Output the [x, y] coordinate of the center of the cell containing the given text.  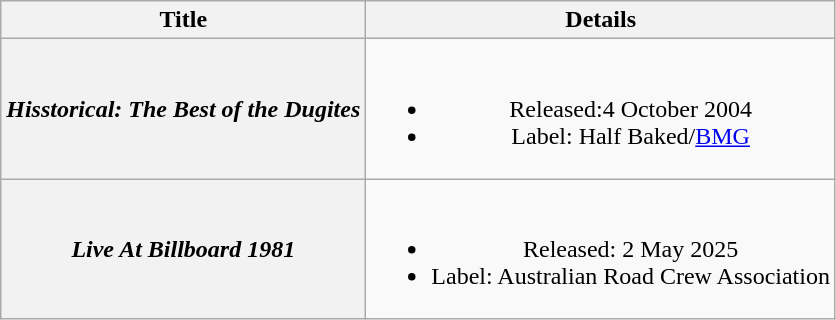
Released:4 October 2004Label: Half Baked/BMG [601, 109]
Hisstorical: The Best of the Dugites [184, 109]
Title [184, 20]
Details [601, 20]
Released: 2 May 2025Label: Australian Road Crew Association [601, 249]
Live At Billboard 1981 [184, 249]
